Return the (X, Y) coordinate for the center point of the cell that contains the specified text.  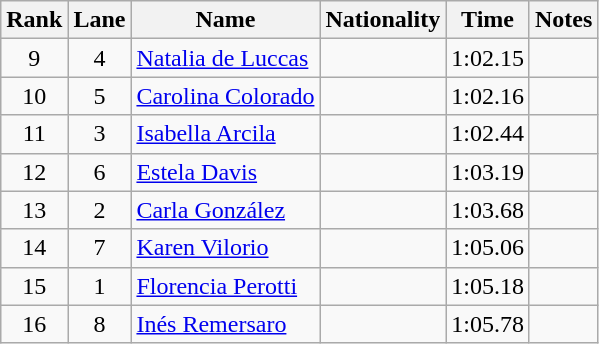
Natalia de Luccas (226, 58)
1:02.15 (488, 58)
8 (100, 324)
1 (100, 286)
4 (100, 58)
1:05.18 (488, 286)
Inés Remersaro (226, 324)
Carolina Colorado (226, 96)
Rank (34, 20)
1:05.78 (488, 324)
1:02.44 (488, 134)
7 (100, 248)
Florencia Perotti (226, 286)
11 (34, 134)
Karen Vilorio (226, 248)
Lane (100, 20)
Notes (563, 20)
1:03.19 (488, 172)
16 (34, 324)
1:02.16 (488, 96)
2 (100, 210)
5 (100, 96)
14 (34, 248)
3 (100, 134)
10 (34, 96)
Isabella Arcila (226, 134)
Estela Davis (226, 172)
9 (34, 58)
6 (100, 172)
Carla González (226, 210)
12 (34, 172)
Time (488, 20)
15 (34, 286)
13 (34, 210)
1:05.06 (488, 248)
Nationality (383, 20)
Name (226, 20)
1:03.68 (488, 210)
